Identify which cell holds the provided text, then report its [x, y] central coordinate. 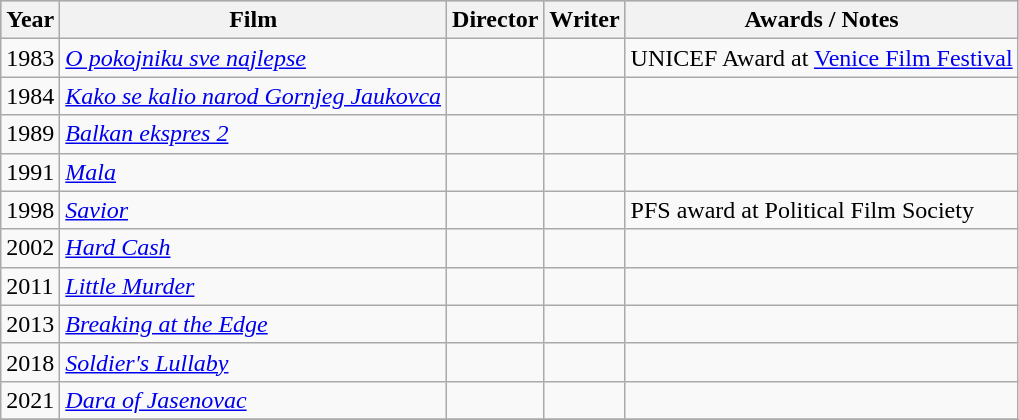
1991 [30, 172]
1983 [30, 58]
2021 [30, 400]
Soldier's Lullaby [254, 362]
Film [254, 20]
2018 [30, 362]
2002 [30, 248]
O pokojniku sve najlepse [254, 58]
Mala [254, 172]
Dara of Jasenovac [254, 400]
1998 [30, 210]
Hard Cash [254, 248]
2011 [30, 286]
Kako se kalio narod Gornjeg Jaukovca [254, 96]
Year [30, 20]
1989 [30, 134]
PFS award at Political Film Society [822, 210]
1984 [30, 96]
Writer [584, 20]
UNICEF Award at Venice Film Festival [822, 58]
Balkan ekspres 2 [254, 134]
Breaking at the Edge [254, 324]
Little Murder [254, 286]
Awards / Notes [822, 20]
2013 [30, 324]
Savior [254, 210]
Director [496, 20]
